Detect which cell encompasses the target text, then output its [x, y] center coordinate. 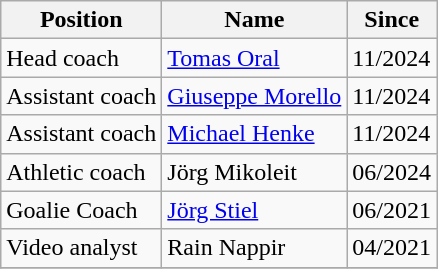
Tomas Oral [254, 58]
06/2024 [392, 172]
Position [82, 20]
04/2021 [392, 248]
Jörg Stiel [254, 210]
Athletic coach [82, 172]
Head coach [82, 58]
Giuseppe Morello [254, 96]
Name [254, 20]
06/2021 [392, 210]
Rain Nappir [254, 248]
Michael Henke [254, 134]
Jörg Mikoleit [254, 172]
Video analyst [82, 248]
Since [392, 20]
Goalie Coach [82, 210]
